Locate the cell with the specified text and output its [x, y] center coordinate. 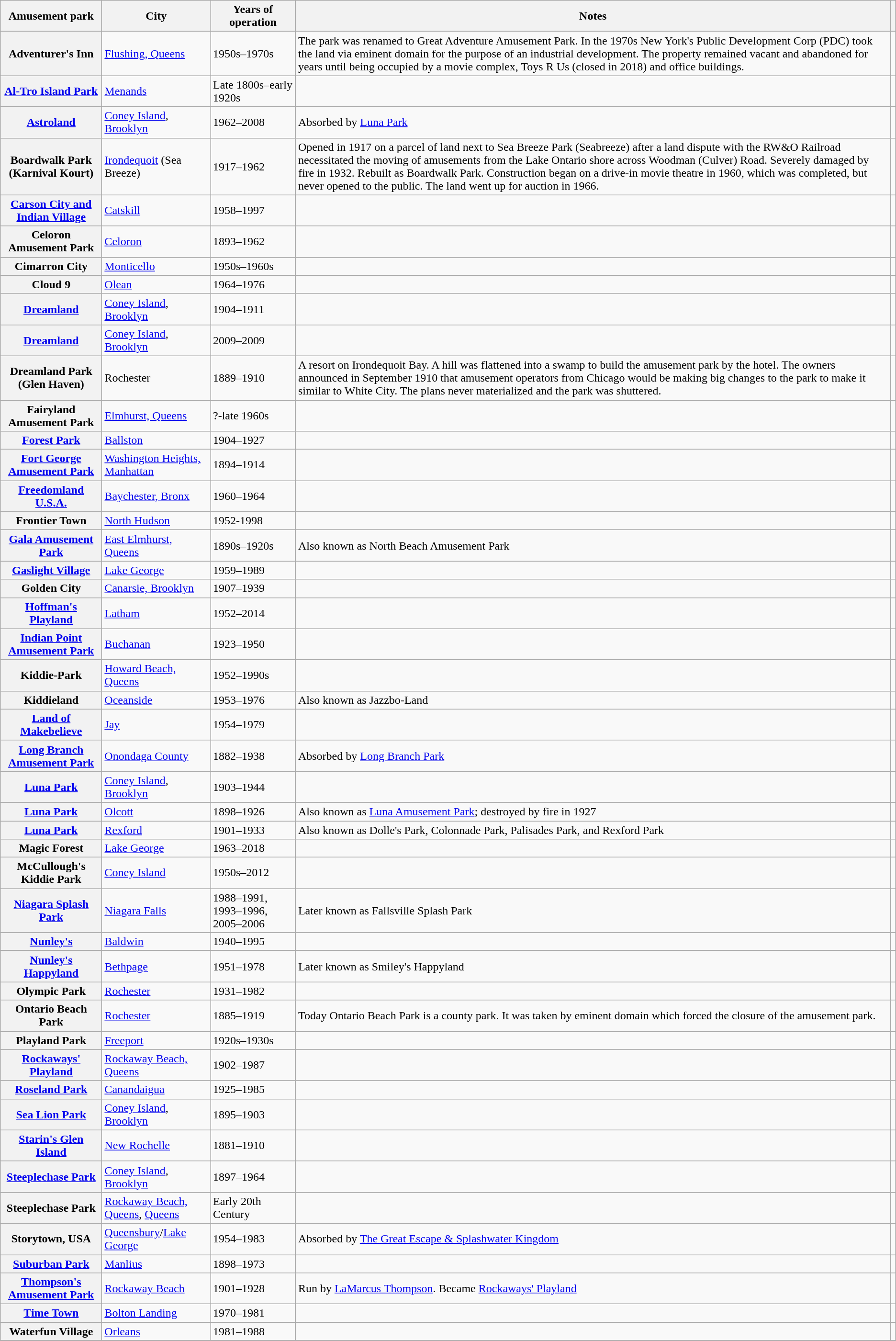
Niagara Falls [156, 911]
Irondequoit (Sea Breeze) [156, 167]
Canandaigua [156, 1090]
1901–1933 [253, 830]
Absorbed by Long Branch Park [593, 755]
Niagara Splash Park [51, 911]
Land of Makebelieve [51, 725]
Magic Forest [51, 848]
Freeport [156, 1040]
1907–1939 [253, 588]
Olympic Park [51, 991]
Monticello [156, 266]
1901–1928 [253, 1289]
Amusement park [51, 16]
Catskill [156, 211]
1881–1910 [253, 1145]
2009–2009 [253, 340]
Orleans [156, 1331]
Nunley's Happyland [51, 966]
Kiddieland [51, 700]
Ballston [156, 440]
Also known as Jazzbo-Land [593, 700]
Bolton Landing [156, 1313]
Rockaway Beach [156, 1289]
Cloud 9 [51, 284]
Today Ontario Beach Park is a county park. It was taken by eminent domain which forced the closure of the amusement park. [593, 1016]
1925–1985 [253, 1090]
Baychester, Bronx [156, 496]
Freedomland U.S.A. [51, 496]
Starin's Glen Island [51, 1145]
Onondaga County [156, 755]
1952–2014 [253, 613]
Olean [156, 284]
McCullough's Kiddie Park [51, 873]
Sea Lion Park [51, 1115]
1898–1973 [253, 1263]
Celoron [156, 241]
1964–1976 [253, 284]
Playland Park [51, 1040]
Gala Amusement Park [51, 546]
Dreamland Park (Glen Haven) [51, 378]
Also known as Luna Amusement Park; destroyed by fire in 1927 [593, 811]
Menands [156, 91]
Also known as North Beach Amusement Park [593, 546]
1897–1964 [253, 1177]
Boardwalk Park (Karnival Kourt) [51, 167]
Celoron Amusement Park [51, 241]
1885–1919 [253, 1016]
Cimarron City [51, 266]
Olcott [156, 811]
Absorbed by Luna Park [593, 123]
Also known as Dolle's Park, Colonnade Park, Palisades Park, and Rexford Park [593, 830]
Washington Heights, Manhattan [156, 465]
1952–1990s [253, 675]
1951–1978 [253, 966]
Storytown, USA [51, 1239]
1950s–1960s [253, 266]
1963–2018 [253, 848]
East Elmhurst, Queens [156, 546]
1917–1962 [253, 167]
Early 20th Century [253, 1207]
1970–1981 [253, 1313]
1950s–2012 [253, 873]
Later known as Smiley's Happyland [593, 966]
1898–1926 [253, 811]
Waterfun Village [51, 1331]
?-late 1960s [253, 416]
1920s–1930s [253, 1040]
1890s–1920s [253, 546]
Roseland Park [51, 1090]
Run by LaMarcus Thompson. Became Rockaways' Playland [593, 1289]
Astroland [51, 123]
1889–1910 [253, 378]
Late 1800s–early 1920s [253, 91]
Time Town [51, 1313]
Golden City [51, 588]
1895–1903 [253, 1115]
Canarsie, Brooklyn [156, 588]
Rockaways' Playland [51, 1065]
1960–1964 [253, 496]
Later known as Fallsville Splash Park [593, 911]
Frontier Town [51, 521]
1904–1911 [253, 309]
1931–1982 [253, 991]
1894–1914 [253, 465]
1904–1927 [253, 440]
New Rochelle [156, 1145]
Bethpage [156, 966]
Rockaway Beach, Queens, Queens [156, 1207]
1981–1988 [253, 1331]
Kiddie-Park [51, 675]
Suburban Park [51, 1263]
1952-1998 [253, 521]
1962–2008 [253, 123]
Rexford [156, 830]
1903–1944 [253, 787]
Notes [593, 16]
1882–1938 [253, 755]
Coney Island [156, 873]
1953–1976 [253, 700]
Manlius [156, 1263]
1940–1995 [253, 942]
Al-Tro Island Park [51, 91]
Indian Point Amusement Park [51, 644]
Queensbury/Lake George [156, 1239]
City [156, 16]
Gaslight Village [51, 570]
Latham [156, 613]
Absorbed by The Great Escape & Splashwater Kingdom [593, 1239]
Long Branch Amusement Park [51, 755]
1954–1979 [253, 725]
1958–1997 [253, 211]
1959–1989 [253, 570]
Nunley's [51, 942]
1902–1987 [253, 1065]
1923–1950 [253, 644]
Jay [156, 725]
Hoffman's Playland [51, 613]
Ontario Beach Park [51, 1016]
Elmhurst, Queens [156, 416]
Adventurer's Inn [51, 54]
Fairyland Amusement Park [51, 416]
Fort George Amusement Park [51, 465]
North Hudson [156, 521]
1954–1983 [253, 1239]
Flushing, Queens [156, 54]
Years of operation [253, 16]
Oceanside [156, 700]
Baldwin [156, 942]
Buchanan [156, 644]
1950s–1970s [253, 54]
1893–1962 [253, 241]
Forest Park [51, 440]
Rockaway Beach, Queens [156, 1065]
Thompson's Amusement Park [51, 1289]
Howard Beach, Queens [156, 675]
Carson City and Indian Village [51, 211]
1988–1991, 1993–1996, 2005–2006 [253, 911]
